Provide the (X, Y) coordinate of the cell's center where the given text is located.  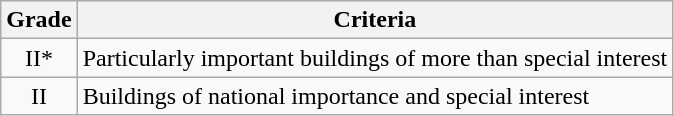
II* (39, 58)
II (39, 96)
Grade (39, 20)
Criteria (375, 20)
Buildings of national importance and special interest (375, 96)
Particularly important buildings of more than special interest (375, 58)
